Provide the [x, y] coordinate of the cell's center where the given text is located.  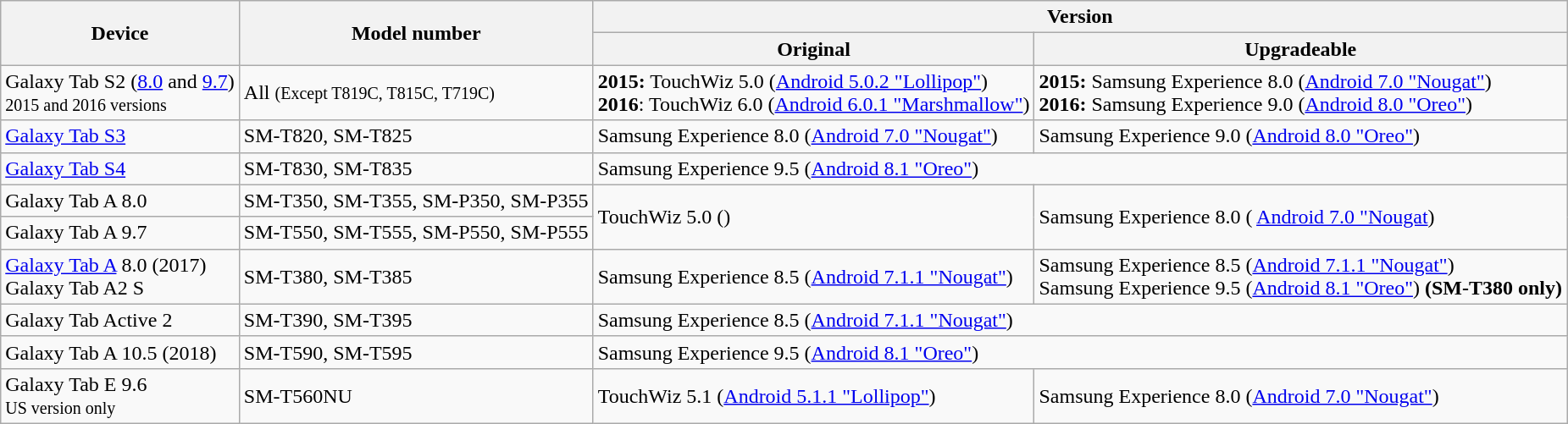
Samsung Experience 8.0 ( Android 7.0 "Nougat) [1301, 217]
TouchWiz 5.1 (Android 5.1.1 "Lollipop") [813, 396]
Galaxy Tab E 9.6US version only [120, 396]
Galaxy Tab S4 [120, 168]
Samsung Experience 8.5 (Android 7.1.1 "Nougat") Samsung Experience 9.5 (Android 8.1 "Oreo") (SM-T380 only) [1301, 276]
TouchWiz 5.0 () [813, 217]
SM-T560NU [416, 396]
Galaxy Tab A 9.7 [120, 233]
SM-T390, SM-T395 [416, 320]
SM-T830, SM-T835 [416, 168]
2015: Samsung Experience 8.0 (Android 7.0 "Nougat")2016: Samsung Experience 9.0 (Android 8.0 "Oreo") [1301, 93]
Galaxy Tab S3 [120, 136]
SM-T380, SM-T385 [416, 276]
Original [813, 49]
Galaxy Tab A 10.5 (2018) [120, 352]
All (Except T819C, T815C, T719C) [416, 93]
Galaxy Tab S2 (8.0 and 9.7)2015 and 2016 versions [120, 93]
Upgradeable [1301, 49]
Version [1079, 17]
Galaxy Tab A 8.0 (2017)Galaxy Tab A2 S [120, 276]
SM-T350, SM-T355, SM-P350, SM-P355 [416, 201]
SM-T820, SM-T825 [416, 136]
2015: TouchWiz 5.0 (Android 5.0.2 "Lollipop") 2016: TouchWiz 6.0 (Android 6.0.1 "Marshmallow") [813, 93]
SM-T590, SM-T595 [416, 352]
Galaxy Tab Active 2 [120, 320]
Galaxy Tab A 8.0 [120, 201]
Model number [416, 33]
SM-T550, SM-T555, SM-P550, SM-P555 [416, 233]
Device [120, 33]
Samsung Experience 9.0 (Android 8.0 "Oreo") [1301, 136]
